From the cell containing the given text, extract its center point as [x, y] coordinate. 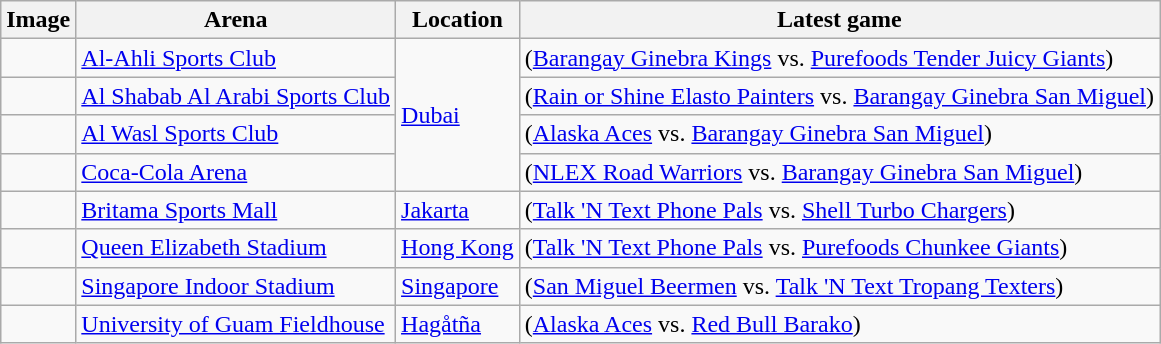
(Talk 'N Text Phone Pals vs. Shell Turbo Chargers) [839, 210]
Singapore Indoor Stadium [236, 286]
Hong Kong [458, 248]
Image [38, 20]
(Alaska Aces vs. Red Bull Barako) [839, 324]
Al Shabab Al Arabi Sports Club [236, 96]
(Talk 'N Text Phone Pals vs. Purefoods Chunkee Giants) [839, 248]
(NLEX Road Warriors vs. Barangay Ginebra San Miguel) [839, 172]
Coca-Cola Arena [236, 172]
Britama Sports Mall [236, 210]
University of Guam Fieldhouse [236, 324]
Queen Elizabeth Stadium [236, 248]
Al Wasl Sports Club [236, 134]
Arena [236, 20]
(San Miguel Beermen vs. Talk 'N Text Tropang Texters) [839, 286]
Hagåtña [458, 324]
Jakarta [458, 210]
Latest game [839, 20]
Singapore [458, 286]
(Rain or Shine Elasto Painters vs. Barangay Ginebra San Miguel) [839, 96]
(Barangay Ginebra Kings vs. Purefoods Tender Juicy Giants) [839, 58]
Dubai [458, 115]
Location [458, 20]
Al-Ahli Sports Club [236, 58]
(Alaska Aces vs. Barangay Ginebra San Miguel) [839, 134]
